Determine the (x, y) coordinate at the center of the cell enclosing the given text.  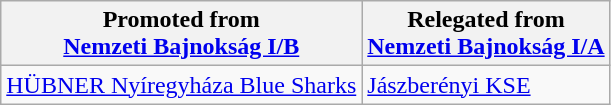
Jászberényi KSE (486, 85)
Promoted fromNemzeti Bajnokság I/B (182, 34)
HÜBNER Nyíregyháza Blue Sharks (182, 85)
Relegated fromNemzeti Bajnokság I/A (486, 34)
